Output the [x, y] coordinate of the center of the cell containing the given text.  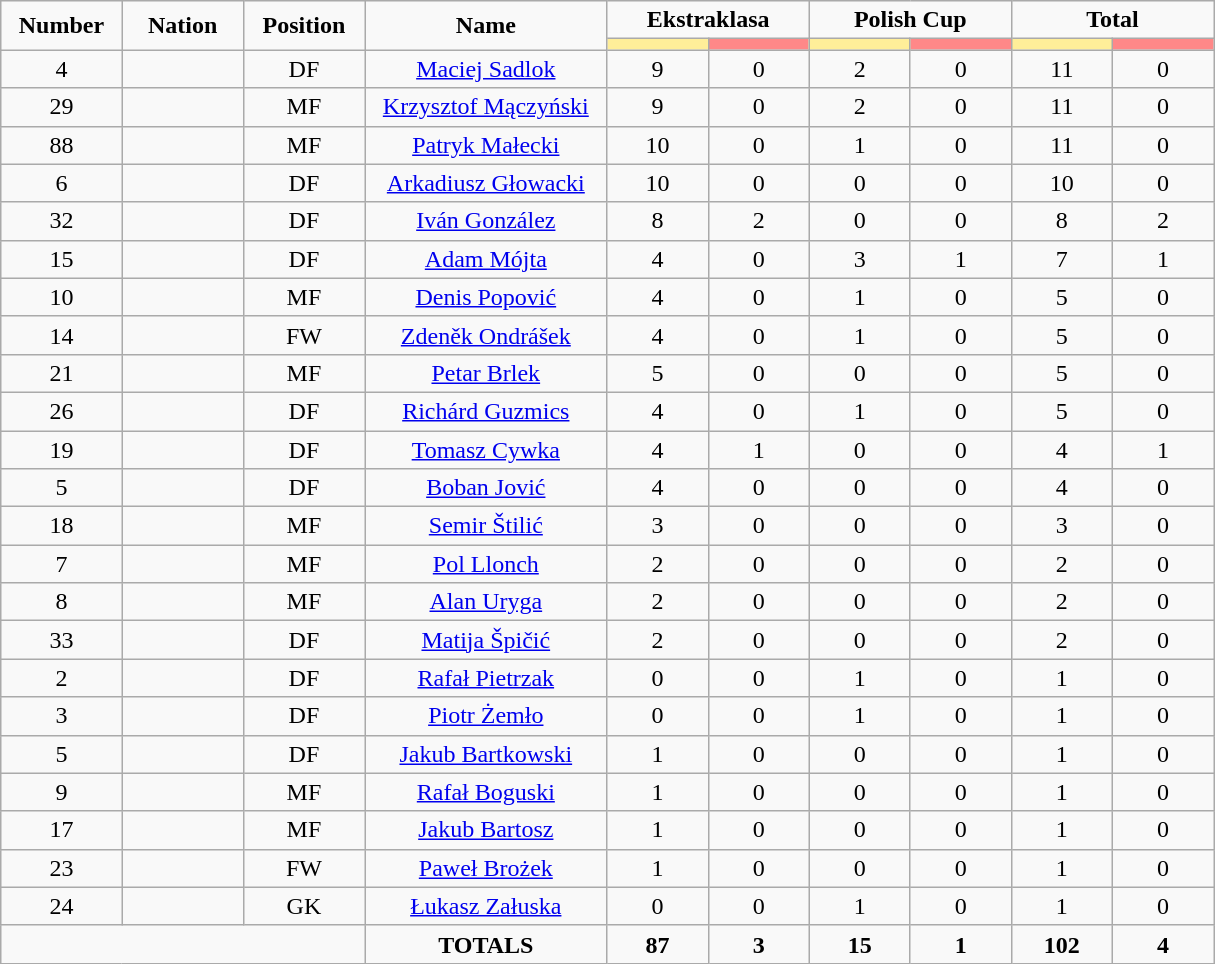
Arkadiusz Głowacki [486, 183]
19 [62, 449]
Jakub Bartosz [486, 830]
6 [62, 183]
32 [62, 221]
29 [62, 107]
Position [304, 26]
Semir Štilić [486, 526]
Total [1112, 20]
Denis Popović [486, 297]
Boban Jović [486, 488]
Patryk Małecki [486, 145]
Richárd Guzmics [486, 411]
33 [62, 640]
18 [62, 526]
Paweł Brożek [486, 868]
Adam Mójta [486, 259]
TOTALS [486, 944]
23 [62, 868]
Pol Llonch [486, 564]
Maciej Sadlok [486, 69]
Jakub Bartkowski [486, 754]
GK [304, 906]
Matija Špičić [486, 640]
Alan Uryga [486, 602]
Piotr Żemło [486, 716]
Rafał Boguski [486, 792]
Iván González [486, 221]
Polish Cup [910, 20]
Zdeněk Ondrášek [486, 335]
Petar Brlek [486, 373]
17 [62, 830]
Krzysztof Mączyński [486, 107]
26 [62, 411]
Ekstraklasa [708, 20]
Łukasz Załuska [486, 906]
Name [486, 26]
Tomasz Cywka [486, 449]
Nation [182, 26]
24 [62, 906]
14 [62, 335]
88 [62, 145]
21 [62, 373]
102 [1062, 944]
87 [658, 944]
Number [62, 26]
Rafał Pietrzak [486, 678]
